Provide the (X, Y) coordinate of the cell's center where the given text is located.  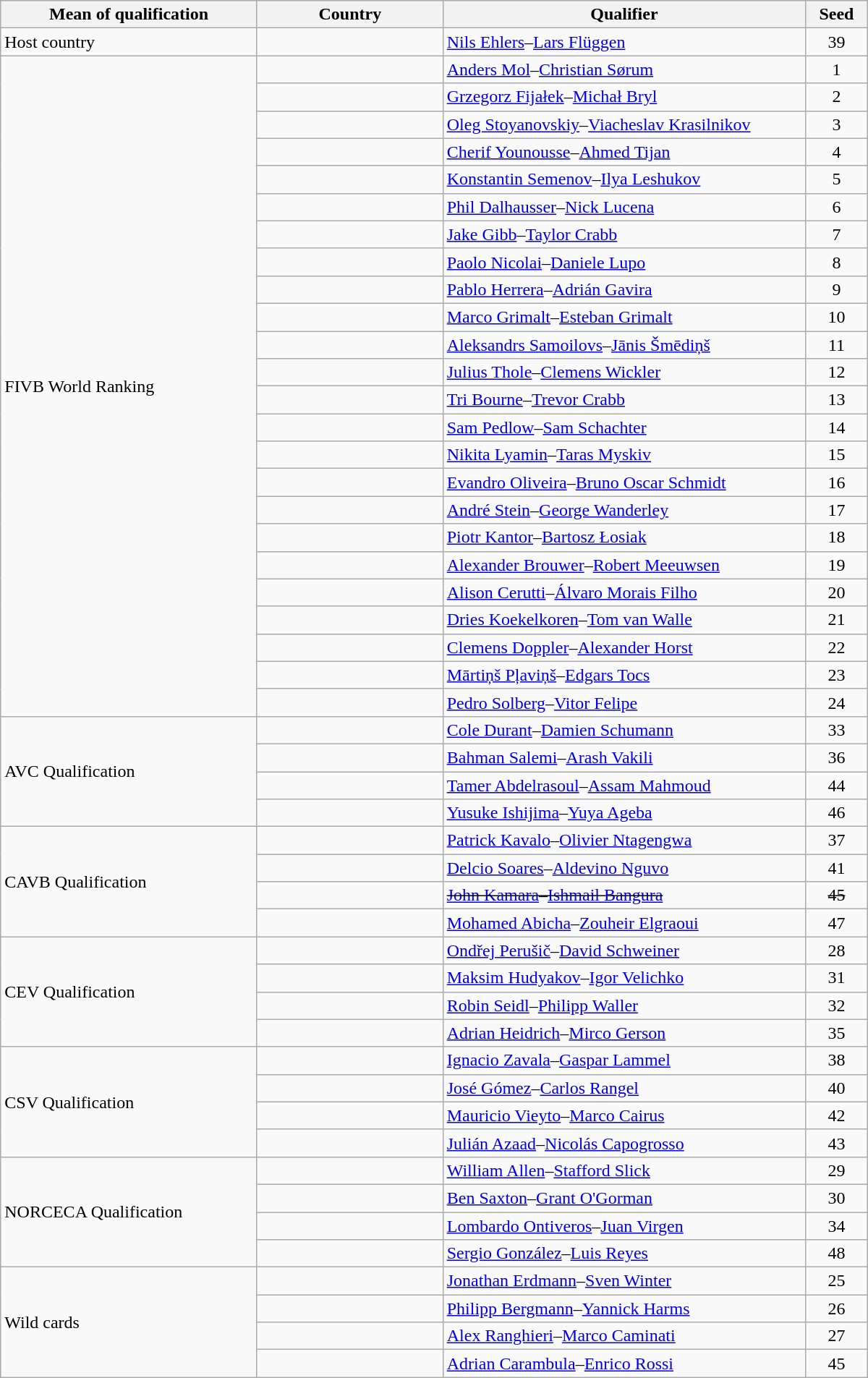
9 (837, 289)
37 (837, 841)
Pablo Herrera–Adrián Gavira (624, 289)
15 (837, 455)
Tamer Abdelrasoul–Assam Mahmoud (624, 785)
41 (837, 868)
12 (837, 373)
47 (837, 923)
10 (837, 317)
Tri Bourne–Trevor Crabb (624, 400)
Host country (129, 42)
Philipp Bergmann–Yannick Harms (624, 1309)
Wild cards (129, 1322)
1 (837, 69)
Nikita Lyamin–Taras Myskiv (624, 455)
NORCECA Qualification (129, 1212)
Qualifier (624, 14)
Sergio González–Luis Reyes (624, 1254)
André Stein–George Wanderley (624, 510)
John Kamara–Ishmail Bangura (624, 896)
42 (837, 1115)
Maksim Hudyakov–Igor Velichko (624, 978)
4 (837, 152)
Lombardo Ontiveros–Juan Virgen (624, 1226)
24 (837, 702)
5 (837, 179)
11 (837, 345)
26 (837, 1309)
Yusuke Ishijima–Yuya Ageba (624, 813)
FIVB World Ranking (129, 386)
Dries Koekelkoren–Tom van Walle (624, 620)
Patrick Kavalo–Olivier Ntagengwa (624, 841)
Julián Azaad–Nicolás Capogrosso (624, 1143)
35 (837, 1033)
Evandro Oliveira–Bruno Oscar Schmidt (624, 482)
14 (837, 428)
2 (837, 97)
Alex Ranghieri–Marco Caminati (624, 1336)
AVC Qualification (129, 771)
Cherif Younousse–Ahmed Tijan (624, 152)
Anders Mol–Christian Sørum (624, 69)
27 (837, 1336)
Grzegorz Fijałek–Michał Bryl (624, 97)
Ben Saxton–Grant O'Gorman (624, 1198)
13 (837, 400)
Bahman Salemi–Arash Vakili (624, 757)
Alexander Brouwer–Robert Meeuwsen (624, 565)
Nils Ehlers–Lars Flüggen (624, 42)
Alison Cerutti–Álvaro Morais Filho (624, 592)
16 (837, 482)
Mārtiņš Pļaviņš–Edgars Tocs (624, 675)
Adrian Heidrich–Mirco Gerson (624, 1033)
6 (837, 207)
Adrian Carambula–Enrico Rossi (624, 1364)
Paolo Nicolai–Daniele Lupo (624, 262)
22 (837, 647)
Seed (837, 14)
25 (837, 1281)
28 (837, 950)
Sam Pedlow–Sam Schachter (624, 428)
32 (837, 1005)
Mohamed Abicha–Zouheir Elgraoui (624, 923)
Aleksandrs Samoilovs–Jānis Šmēdiņš (624, 345)
21 (837, 620)
Oleg Stoyanovskiy–Viacheslav Krasilnikov (624, 124)
Clemens Doppler–Alexander Horst (624, 647)
Julius Thole–Clemens Wickler (624, 373)
Konstantin Semenov–Ilya Leshukov (624, 179)
CSV Qualification (129, 1102)
CAVB Qualification (129, 882)
Mean of qualification (129, 14)
José Gómez–Carlos Rangel (624, 1088)
38 (837, 1060)
33 (837, 730)
48 (837, 1254)
Phil Dalhausser–Nick Lucena (624, 207)
Pedro Solberg–Vitor Felipe (624, 702)
Delcio Soares–Aldevino Nguvo (624, 868)
Marco Grimalt–Esteban Grimalt (624, 317)
40 (837, 1088)
8 (837, 262)
17 (837, 510)
3 (837, 124)
7 (837, 234)
20 (837, 592)
29 (837, 1170)
William Allen–Stafford Slick (624, 1170)
Piotr Kantor–Bartosz Łosiak (624, 537)
Mauricio Vieyto–Marco Cairus (624, 1115)
Ondřej Perušič–David Schweiner (624, 950)
19 (837, 565)
18 (837, 537)
Jonathan Erdmann–Sven Winter (624, 1281)
Jake Gibb–Taylor Crabb (624, 234)
31 (837, 978)
Cole Durant–Damien Schumann (624, 730)
CEV Qualification (129, 992)
Ignacio Zavala–Gaspar Lammel (624, 1060)
39 (837, 42)
36 (837, 757)
30 (837, 1198)
43 (837, 1143)
34 (837, 1226)
44 (837, 785)
Robin Seidl–Philipp Waller (624, 1005)
Country (350, 14)
46 (837, 813)
23 (837, 675)
